Identify which cell holds the provided text, then report its [X, Y] central coordinate. 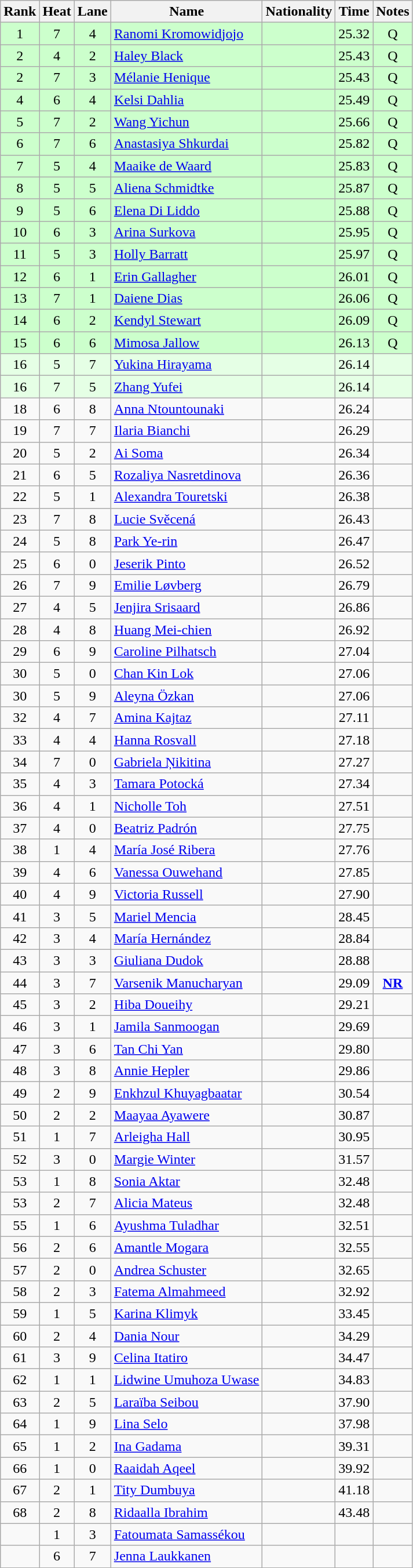
Sonia Aktar [187, 1181]
19 [20, 431]
32.92 [354, 1291]
43 [20, 960]
Gabriela Ņikitina [187, 762]
35 [20, 784]
52 [20, 1159]
Hiba Doueihy [187, 1005]
Anna Ntountounaki [187, 409]
13 [20, 299]
Haley Black [187, 56]
27.18 [354, 740]
58 [20, 1291]
28.84 [354, 938]
32.51 [354, 1225]
Fatema Almahmeed [187, 1291]
Wang Yichun [187, 122]
27.27 [354, 762]
31.57 [354, 1159]
Jeserik Pinto [187, 563]
20 [20, 453]
10 [20, 232]
37.90 [354, 1402]
25.66 [354, 122]
Margie Winter [187, 1159]
Erin Gallagher [187, 277]
49 [20, 1093]
Tity Dumbuya [187, 1490]
Park Ye-rin [187, 541]
37.98 [354, 1424]
Raaidah Aqeel [187, 1468]
Ridaalla Ibrahim [187, 1512]
26 [20, 585]
22 [20, 497]
26.38 [354, 497]
26.52 [354, 563]
39 [20, 872]
34.47 [354, 1358]
Vanessa Ouwehand [187, 872]
26.86 [354, 607]
Jenjira Srisaard [187, 607]
25 [20, 563]
Mariel Mencia [187, 916]
25.83 [354, 166]
27.75 [354, 828]
27 [20, 607]
65 [20, 1446]
Jamila Sanmoogan [187, 1027]
39.92 [354, 1468]
30.87 [354, 1115]
32 [20, 718]
26.01 [354, 277]
25.88 [354, 210]
Ai Soma [187, 453]
26.09 [354, 321]
59 [20, 1313]
Time [354, 12]
42 [20, 938]
26.06 [354, 299]
34.83 [354, 1380]
Huang Mei-chien [187, 629]
Alexandra Touretski [187, 497]
29.09 [354, 983]
25.82 [354, 144]
32.65 [354, 1269]
15 [20, 343]
Nicholle Toh [187, 806]
57 [20, 1269]
14 [20, 321]
Lucie Svěcená [187, 519]
26.92 [354, 629]
28.88 [354, 960]
Notes [393, 12]
Aliena Schmidtke [187, 188]
27.85 [354, 872]
21 [20, 475]
Hanna Rosvall [187, 740]
12 [20, 277]
Maayaa Ayawere [187, 1115]
Arina Surkova [187, 232]
Nationality [299, 12]
55 [20, 1225]
Enkhzul Khuyagbaatar [187, 1093]
50 [20, 1115]
Mélanie Henique [187, 78]
Varsenik Manucharyan [187, 983]
Anastasiya Shkurdai [187, 144]
Caroline Pilhatsch [187, 652]
68 [20, 1512]
37 [20, 828]
45 [20, 1005]
51 [20, 1137]
34.29 [354, 1335]
Annie Hepler [187, 1071]
Karina Klimyk [187, 1313]
Dania Nour [187, 1335]
Yukina Hirayama [187, 365]
29.86 [354, 1071]
27.11 [354, 718]
43.48 [354, 1512]
29.21 [354, 1005]
25.49 [354, 100]
Laraïba Seibou [187, 1402]
Mimosa Jallow [187, 343]
Maaike de Waard [187, 166]
Kendyl Stewart [187, 321]
26.29 [354, 431]
Lidwine Umuhoza Uwase [187, 1380]
Beatriz Padrón [187, 828]
27.04 [354, 652]
Aleyna Özkan [187, 696]
41.18 [354, 1490]
29.80 [354, 1049]
26.79 [354, 585]
62 [20, 1380]
26.43 [354, 519]
Ranomi Kromowidjojo [187, 34]
30.54 [354, 1093]
24 [20, 541]
Giuliana Dudok [187, 960]
48 [20, 1071]
47 [20, 1049]
34 [20, 762]
41 [20, 916]
26.13 [354, 343]
39.31 [354, 1446]
27.90 [354, 894]
Amina Kajtaz [187, 718]
29.69 [354, 1027]
Rank [20, 12]
27.51 [354, 806]
Heat [57, 12]
61 [20, 1358]
Emilie Løvberg [187, 585]
26.24 [354, 409]
Chan Kin Lok [187, 674]
NR [393, 983]
25.97 [354, 254]
Celina Itatiro [187, 1358]
33.45 [354, 1313]
Lane [93, 12]
Alicia Mateus [187, 1203]
27.76 [354, 850]
26.47 [354, 541]
Ilaria Bianchi [187, 431]
Kelsi Dahlia [187, 100]
11 [20, 254]
63 [20, 1402]
Fatoumata Samassékou [187, 1534]
Tan Chi Yan [187, 1049]
Daiene Dias [187, 299]
56 [20, 1247]
Zhang Yufei [187, 387]
Amantle Mogara [187, 1247]
26.36 [354, 475]
18 [20, 409]
25.87 [354, 188]
33 [20, 740]
María Hernández [187, 938]
40 [20, 894]
67 [20, 1490]
29 [20, 652]
Andrea Schuster [187, 1269]
32.55 [354, 1247]
36 [20, 806]
Ayushma Tuladhar [187, 1225]
30.95 [354, 1137]
28 [20, 629]
38 [20, 850]
28.45 [354, 916]
25.32 [354, 34]
23 [20, 519]
60 [20, 1335]
Tamara Potocká [187, 784]
Lina Selo [187, 1424]
Name [187, 12]
Arleigha Hall [187, 1137]
46 [20, 1027]
María José Ribera [187, 850]
Ina Gadama [187, 1446]
Jenna Laukkanen [187, 1556]
Elena Di Liddo [187, 210]
66 [20, 1468]
Rozaliya Nasretdinova [187, 475]
Holly Barratt [187, 254]
27.34 [354, 784]
26.34 [354, 453]
64 [20, 1424]
Victoria Russell [187, 894]
44 [20, 983]
25.95 [354, 232]
